Locate the cell with the specified text and output its (x, y) center coordinate. 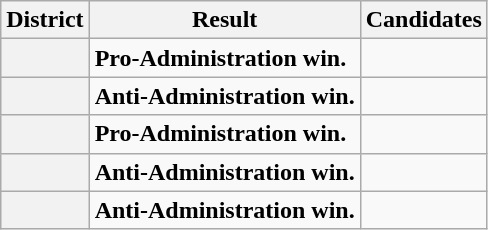
Candidates (424, 20)
Result (224, 20)
District (45, 20)
